Identify which cell holds the provided text, then report its (x, y) central coordinate. 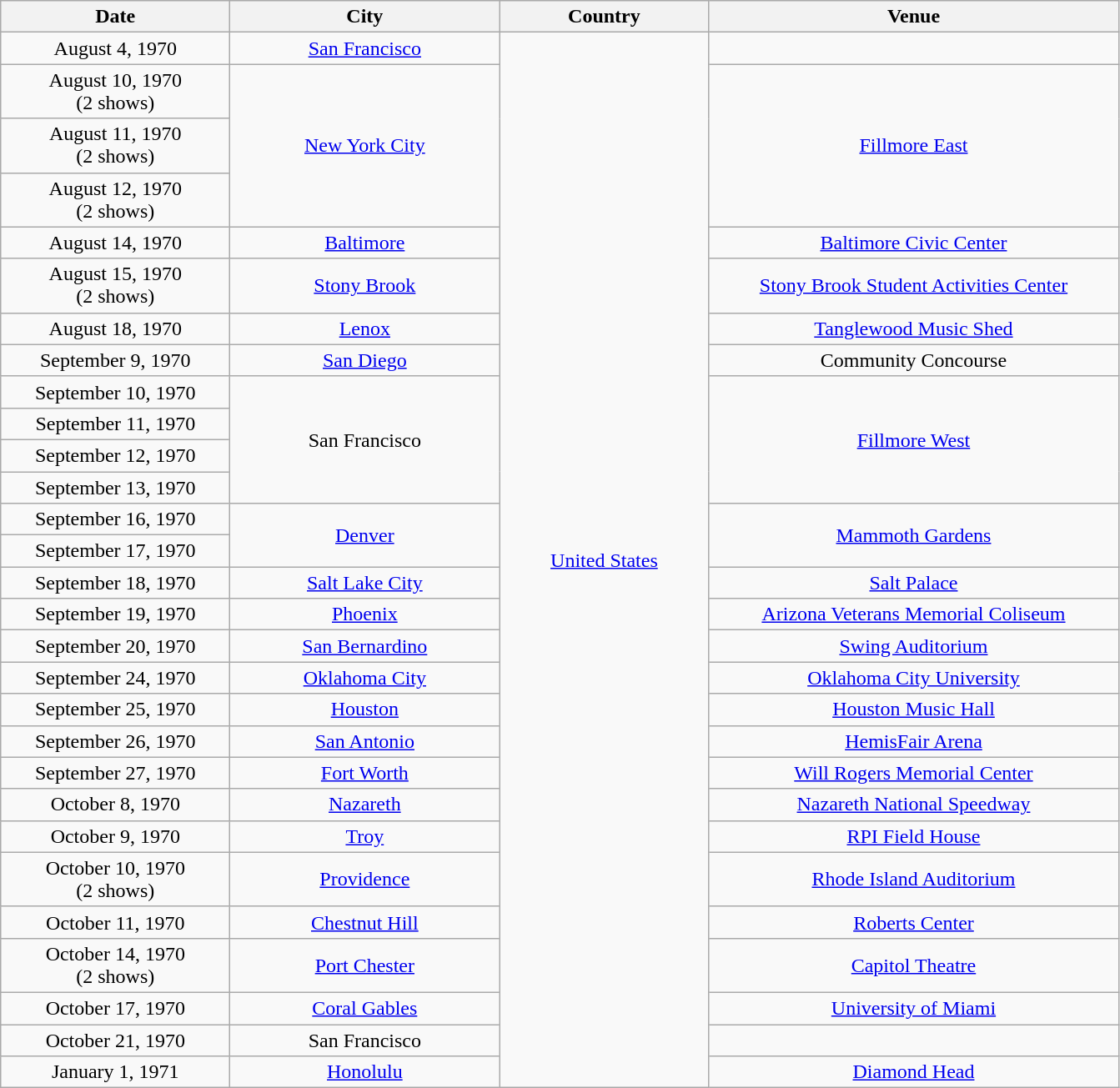
Baltimore (365, 243)
September 19, 1970 (115, 614)
September 10, 1970 (115, 392)
Houston Music Hall (914, 709)
August 12, 1970(2 shows) (115, 200)
Will Rogers Memorial Center (914, 773)
Providence (365, 879)
October 11, 1970 (115, 922)
Phoenix (365, 614)
Houston (365, 709)
Rhode Island Auditorium (914, 879)
Salt Palace (914, 583)
September 26, 1970 (115, 741)
October 10, 1970(2 shows) (115, 879)
September 16, 1970 (115, 519)
University of Miami (914, 1008)
Community Concourse (914, 360)
Baltimore Civic Center (914, 243)
Capitol Theatre (914, 965)
September 20, 1970 (115, 646)
New York City (365, 145)
September 27, 1970 (115, 773)
August 11, 1970(2 shows) (115, 145)
Mammoth Gardens (914, 535)
October 17, 1970 (115, 1008)
Country (604, 17)
HemisFair Arena (914, 741)
City (365, 17)
Honolulu (365, 1072)
Fillmore West (914, 439)
October 8, 1970 (115, 805)
September 12, 1970 (115, 455)
San Bernardino (365, 646)
Nazareth National Speedway (914, 805)
RPI Field House (914, 836)
August 4, 1970 (115, 48)
October 21, 1970 (115, 1040)
Salt Lake City (365, 583)
August 18, 1970 (115, 328)
Denver (365, 535)
Chestnut Hill (365, 922)
Stony Brook Student Activities Center (914, 285)
Nazareth (365, 805)
September 13, 1970 (115, 488)
Swing Auditorium (914, 646)
San Antonio (365, 741)
Venue (914, 17)
Date (115, 17)
Lenox (365, 328)
September 24, 1970 (115, 678)
Port Chester (365, 965)
September 18, 1970 (115, 583)
August 10, 1970(2 shows) (115, 92)
October 14, 1970(2 shows) (115, 965)
September 11, 1970 (115, 424)
Stony Brook (365, 285)
San Diego (365, 360)
September 9, 1970 (115, 360)
Troy (365, 836)
January 1, 1971 (115, 1072)
Diamond Head (914, 1072)
September 17, 1970 (115, 551)
Oklahoma City (365, 678)
Oklahoma City University (914, 678)
August 14, 1970 (115, 243)
United States (604, 560)
August 15, 1970(2 shows) (115, 285)
Coral Gables (365, 1008)
Fort Worth (365, 773)
September 25, 1970 (115, 709)
October 9, 1970 (115, 836)
Fillmore East (914, 145)
Arizona Veterans Memorial Coliseum (914, 614)
Tanglewood Music Shed (914, 328)
Roberts Center (914, 922)
